For the text-containing cell, return its midpoint in [X, Y] coordinate format. 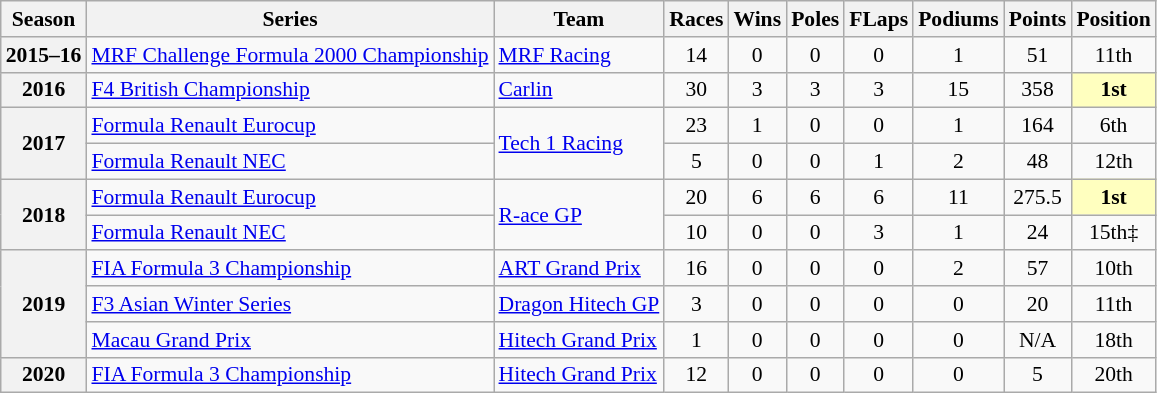
N/A [1038, 340]
10 [696, 233]
Races [696, 19]
Poles [815, 19]
164 [1038, 126]
Points [1038, 19]
Macau Grand Prix [290, 340]
18th [1113, 340]
51 [1038, 55]
Carlin [580, 90]
358 [1038, 90]
Season [44, 19]
MRF Challenge Formula 2000 Championship [290, 55]
F3 Asian Winter Series [290, 304]
30 [696, 90]
2018 [44, 214]
Tech 1 Racing [580, 144]
Position [1113, 19]
24 [1038, 233]
FLaps [878, 19]
57 [1038, 269]
Podiums [958, 19]
2019 [44, 304]
2016 [44, 90]
275.5 [1038, 197]
11 [958, 197]
Dragon Hitech GP [580, 304]
2020 [44, 375]
MRF Racing [580, 55]
12 [696, 375]
23 [696, 126]
2017 [44, 144]
Team [580, 19]
15th‡ [1113, 233]
15 [958, 90]
16 [696, 269]
ART Grand Prix [580, 269]
14 [696, 55]
48 [1038, 162]
R-ace GP [580, 214]
12th [1113, 162]
F4 British Championship [290, 90]
Series [290, 19]
20th [1113, 375]
10th [1113, 269]
2015–16 [44, 55]
Wins [757, 19]
6th [1113, 126]
